Find where the given text appears and provide that cell's center as [X, Y] coordinate. 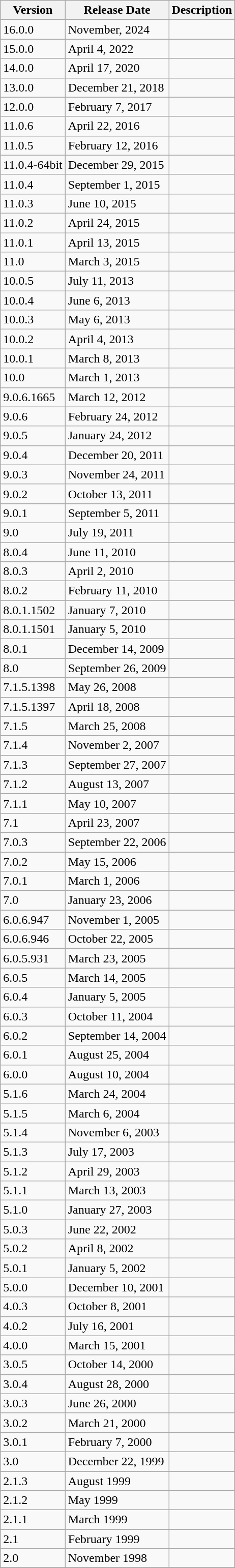
April 18, 2008 [117, 707]
12.0.0 [33, 107]
October 11, 2004 [117, 1016]
January 5, 2010 [117, 629]
8.0.4 [33, 552]
March 6, 2004 [117, 1113]
February 7, 2017 [117, 107]
5.0.1 [33, 1268]
5.1.5 [33, 1113]
February 24, 2012 [117, 416]
June 6, 2013 [117, 300]
June 11, 2010 [117, 552]
7.1 [33, 823]
5.1.6 [33, 1094]
April 4, 2022 [117, 49]
6.0.5 [33, 978]
5.1.2 [33, 1171]
December 21, 2018 [117, 87]
September 5, 2011 [117, 513]
September 22, 2006 [117, 842]
March 25, 2008 [117, 726]
March 24, 2004 [117, 1094]
March 13, 2003 [117, 1191]
7.0.1 [33, 881]
April 8, 2002 [117, 1249]
5.1.3 [33, 1152]
April 23, 2007 [117, 823]
10.0.5 [33, 281]
5.0.2 [33, 1249]
February 1999 [117, 1539]
4.0.2 [33, 1326]
16.0.0 [33, 29]
2.1.3 [33, 1481]
5.0.3 [33, 1229]
8.0.1.1501 [33, 629]
July 17, 2003 [117, 1152]
November 1, 2005 [117, 920]
Description [202, 10]
8.0 [33, 668]
9.0.6 [33, 416]
October 13, 2011 [117, 494]
September 26, 2009 [117, 668]
3.0.4 [33, 1384]
January 23, 2006 [117, 900]
9.0.2 [33, 494]
June 22, 2002 [117, 1229]
May 1999 [117, 1500]
3.0.5 [33, 1365]
April 24, 2015 [117, 223]
July 19, 2011 [117, 532]
June 10, 2015 [117, 203]
5.1.4 [33, 1132]
10.0.2 [33, 339]
February 12, 2016 [117, 145]
October 8, 2001 [117, 1307]
March 8, 2013 [117, 358]
November 2, 2007 [117, 745]
3.0.3 [33, 1403]
4.0.0 [33, 1345]
November 6, 2003 [117, 1132]
9.0.1 [33, 513]
April 22, 2016 [117, 126]
Version [33, 10]
6.0.2 [33, 1036]
6.0.4 [33, 997]
6.0.0 [33, 1074]
8.0.3 [33, 571]
6.0.6.947 [33, 920]
November 24, 2011 [117, 474]
September 27, 2007 [117, 765]
June 26, 2000 [117, 1403]
July 16, 2001 [117, 1326]
April 2, 2010 [117, 571]
3.0.2 [33, 1423]
11.0.1 [33, 243]
May 6, 2013 [117, 320]
March 14, 2005 [117, 978]
February 11, 2010 [117, 591]
7.1.2 [33, 784]
December 20, 2011 [117, 455]
August 10, 2004 [117, 1074]
10.0.4 [33, 300]
9.0.5 [33, 436]
September 14, 2004 [117, 1036]
5.1.1 [33, 1191]
May 10, 2007 [117, 803]
March 1, 2013 [117, 378]
7.1.4 [33, 745]
December 29, 2015 [117, 165]
August 1999 [117, 1481]
March 1, 2006 [117, 881]
7.1.5.1398 [33, 687]
January 5, 2002 [117, 1268]
14.0.0 [33, 68]
December 10, 2001 [117, 1287]
9.0.6.1665 [33, 397]
Release Date [117, 10]
September 1, 2015 [117, 184]
7.0.3 [33, 842]
11.0.6 [33, 126]
April 4, 2013 [117, 339]
7.1.5 [33, 726]
9.0.4 [33, 455]
11.0 [33, 262]
11.0.4 [33, 184]
December 14, 2009 [117, 649]
May 15, 2006 [117, 862]
August 28, 2000 [117, 1384]
11.0.4-64bit [33, 165]
July 11, 2013 [117, 281]
9.0 [33, 532]
5.0.0 [33, 1287]
15.0.0 [33, 49]
8.0.2 [33, 591]
5.1.0 [33, 1210]
8.0.1.1502 [33, 610]
6.0.1 [33, 1055]
March 12, 2012 [117, 397]
November 1998 [117, 1558]
2.1 [33, 1539]
March 3, 2015 [117, 262]
8.0.1 [33, 649]
January 7, 2010 [117, 610]
4.0.3 [33, 1307]
October 22, 2005 [117, 939]
2.0 [33, 1558]
August 13, 2007 [117, 784]
November, 2024 [117, 29]
2.1.1 [33, 1520]
10.0.3 [33, 320]
October 14, 2000 [117, 1365]
10.0 [33, 378]
7.0 [33, 900]
March 1999 [117, 1520]
April 29, 2003 [117, 1171]
7.1.1 [33, 803]
3.0.1 [33, 1442]
March 21, 2000 [117, 1423]
August 25, 2004 [117, 1055]
March 23, 2005 [117, 958]
10.0.1 [33, 358]
March 15, 2001 [117, 1345]
11.0.2 [33, 223]
April 17, 2020 [117, 68]
February 7, 2000 [117, 1442]
May 26, 2008 [117, 687]
7.0.2 [33, 862]
11.0.5 [33, 145]
6.0.6.946 [33, 939]
3.0 [33, 1461]
7.1.3 [33, 765]
2.1.2 [33, 1500]
January 5, 2005 [117, 997]
6.0.3 [33, 1016]
11.0.3 [33, 203]
April 13, 2015 [117, 243]
9.0.3 [33, 474]
January 24, 2012 [117, 436]
December 22, 1999 [117, 1461]
January 27, 2003 [117, 1210]
7.1.5.1397 [33, 707]
13.0.0 [33, 87]
6.0.5.931 [33, 958]
